Scan for the cell matching the given text and deliver its (x, y) coordinate at center. 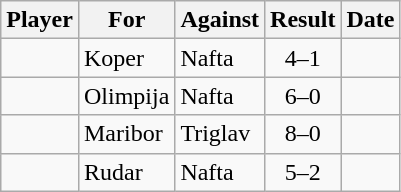
Date (370, 20)
Rudar (126, 172)
Maribor (126, 134)
8–0 (303, 134)
5–2 (303, 172)
Result (303, 20)
4–1 (303, 58)
6–0 (303, 96)
Koper (126, 58)
Player (40, 20)
Olimpija (126, 96)
Against (220, 20)
Triglav (220, 134)
For (126, 20)
